Return the [x, y] coordinate for the center point of the cell that contains the specified text.  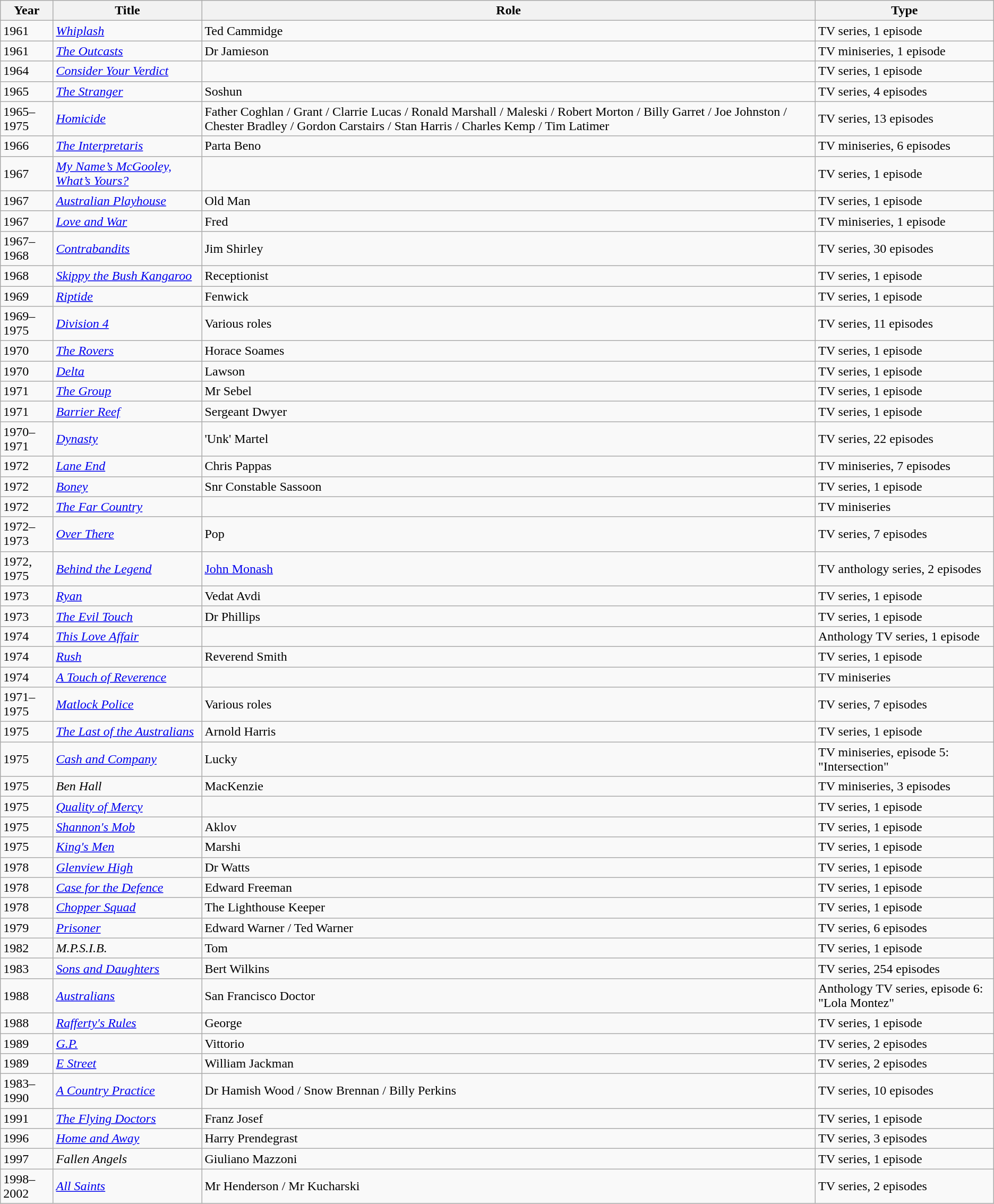
Prisoner [127, 928]
Vedat Avdi [509, 596]
Quality of Mercy [127, 807]
Boney [127, 486]
1972, 1975 [27, 568]
TV miniseries, 7 episodes [905, 466]
Division 4 [127, 324]
The Lighthouse Keeper [509, 908]
Rafferty's Rules [127, 1023]
1996 [27, 1139]
The Flying Doctors [127, 1118]
San Francisco Doctor [509, 995]
Chopper Squad [127, 908]
1983–1990 [27, 1091]
Vittorio [509, 1044]
TV series, 10 episodes [905, 1091]
A Country Practice [127, 1091]
Rush [127, 656]
King's Men [127, 847]
Dr Watts [509, 867]
Contrabandits [127, 249]
Edward Freeman [509, 887]
William Jackman [509, 1064]
1965 [27, 91]
Harry Prendegrast [509, 1139]
Reverend Smith [509, 656]
1983 [27, 968]
Dr Hamish Wood / Snow Brennan / Billy Perkins [509, 1091]
Bert Wilkins [509, 968]
Chris Pappas [509, 466]
Skippy the Bush Kangaroo [127, 276]
TV series, 30 episodes [905, 249]
E Street [127, 1064]
Dr Jamieson [509, 51]
1970–1971 [27, 439]
John Monash [509, 568]
Jim Shirley [509, 249]
The Group [127, 391]
Dynasty [127, 439]
Barrier Reef [127, 412]
Anthology TV series, episode 6: "Lola Montez" [905, 995]
TV series, 22 episodes [905, 439]
Behind the Legend [127, 568]
The Far Country [127, 507]
Delta [127, 371]
1991 [27, 1118]
1971–1975 [27, 704]
The Rovers [127, 351]
Horace Soames [509, 351]
1965–1975 [27, 119]
Ben Hall [127, 787]
Soshun [509, 91]
TV anthology series, 2 episodes [905, 568]
Lane End [127, 466]
TV series, 4 episodes [905, 91]
1982 [27, 948]
All Saints [127, 1186]
Type [905, 11]
Pop [509, 534]
TV miniseries, 3 episodes [905, 787]
Homicide [127, 119]
The Evil Touch [127, 616]
Receptionist [509, 276]
Consider Your Verdict [127, 71]
1979 [27, 928]
The Last of the Australians [127, 732]
TV series, 6 episodes [905, 928]
Shannon's Mob [127, 827]
Case for the Defence [127, 887]
Fallen Angels [127, 1159]
1966 [27, 146]
M.P.S.I.B. [127, 948]
Anthology TV series, 1 episode [905, 636]
The Outcasts [127, 51]
The Stranger [127, 91]
Home and Away [127, 1139]
Aklov [509, 827]
My Name’s McGooley, What’s Yours? [127, 173]
TV series, 11 episodes [905, 324]
A Touch of Reverence [127, 677]
Old Man [509, 201]
Cash and Company [127, 759]
Giuliano Mazzoni [509, 1159]
Role [509, 11]
The Interpretaris [127, 146]
TV series, 3 episodes [905, 1139]
Dr Phillips [509, 616]
Marshi [509, 847]
Arnold Harris [509, 732]
TV series, 254 episodes [905, 968]
1998–2002 [27, 1186]
MacKenzie [509, 787]
1969–1975 [27, 324]
Parta Beno [509, 146]
Snr Constable Sassoon [509, 486]
Australians [127, 995]
'Unk' Martel [509, 439]
This Love Affair [127, 636]
Riptide [127, 296]
Matlock Police [127, 704]
1967–1968 [27, 249]
Over There [127, 534]
Franz Josef [509, 1118]
1969 [27, 296]
Glenview High [127, 867]
1997 [27, 1159]
Whiplash [127, 31]
Title [127, 11]
Ted Cammidge [509, 31]
1972–1973 [27, 534]
Lucky [509, 759]
Sons and Daughters [127, 968]
George [509, 1023]
TV miniseries, episode 5: "Intersection" [905, 759]
Edward Warner / Ted Warner [509, 928]
G.P. [127, 1044]
Fenwick [509, 296]
TV miniseries, 6 episodes [905, 146]
Sergeant Dwyer [509, 412]
Love and War [127, 221]
Mr Sebel [509, 391]
Mr Henderson / Mr Kucharski [509, 1186]
Year [27, 11]
1968 [27, 276]
Ryan [127, 596]
1964 [27, 71]
TV series, 13 episodes [905, 119]
Fred [509, 221]
Lawson [509, 371]
Tom [509, 948]
Australian Playhouse [127, 201]
